Find where the given text appears and provide that cell's center as (X, Y) coordinate. 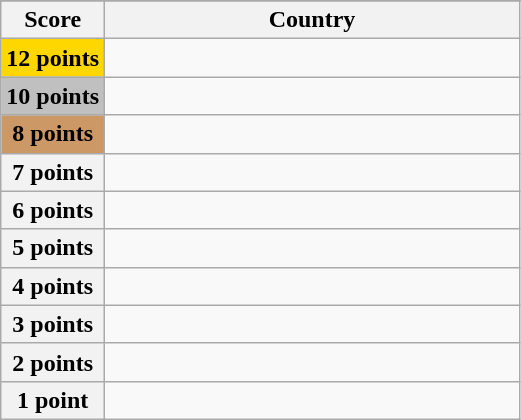
Country (312, 20)
12 points (53, 58)
2 points (53, 362)
6 points (53, 210)
4 points (53, 286)
8 points (53, 134)
3 points (53, 324)
10 points (53, 96)
1 point (53, 400)
7 points (53, 172)
5 points (53, 248)
Score (53, 20)
